Search for the cell housing the specified text and yield its (x, y) center coordinate. 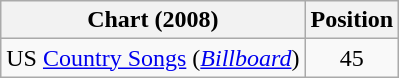
Chart (2008) (153, 20)
Position (352, 20)
45 (352, 58)
US Country Songs (Billboard) (153, 58)
